Search for the cell housing the specified text and yield its [x, y] center coordinate. 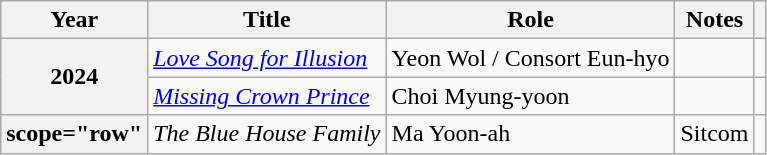
Notes [714, 20]
Year [74, 20]
Choi Myung-yoon [530, 96]
Yeon Wol / Consort Eun-hyo [530, 58]
Role [530, 20]
Ma Yoon-ah [530, 134]
The Blue House Family [267, 134]
Love Song for Illusion [267, 58]
Missing Crown Prince [267, 96]
2024 [74, 77]
Sitcom [714, 134]
scope="row" [74, 134]
Title [267, 20]
